Provide the [x, y] coordinate of the cell's center where the given text is located.  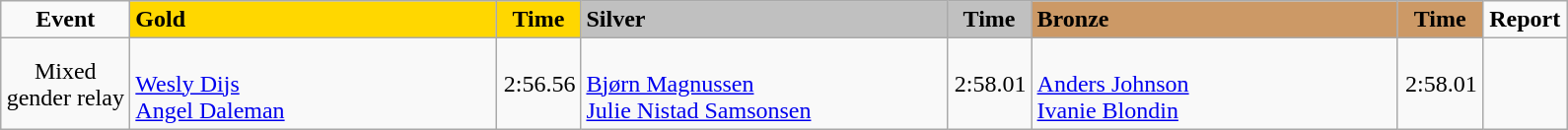
Silver [763, 20]
Event [65, 20]
2:56.56 [538, 84]
Gold [314, 20]
Report [1525, 20]
Bronze [1215, 20]
Anders JohnsonIvanie Blondin [1215, 84]
Wesly DijsAngel Daleman [314, 84]
Mixed gender relay [65, 84]
Bjørn MagnussenJulie Nistad Samsonsen [763, 84]
